Scan for the cell matching the given text and deliver its [X, Y] coordinate at center. 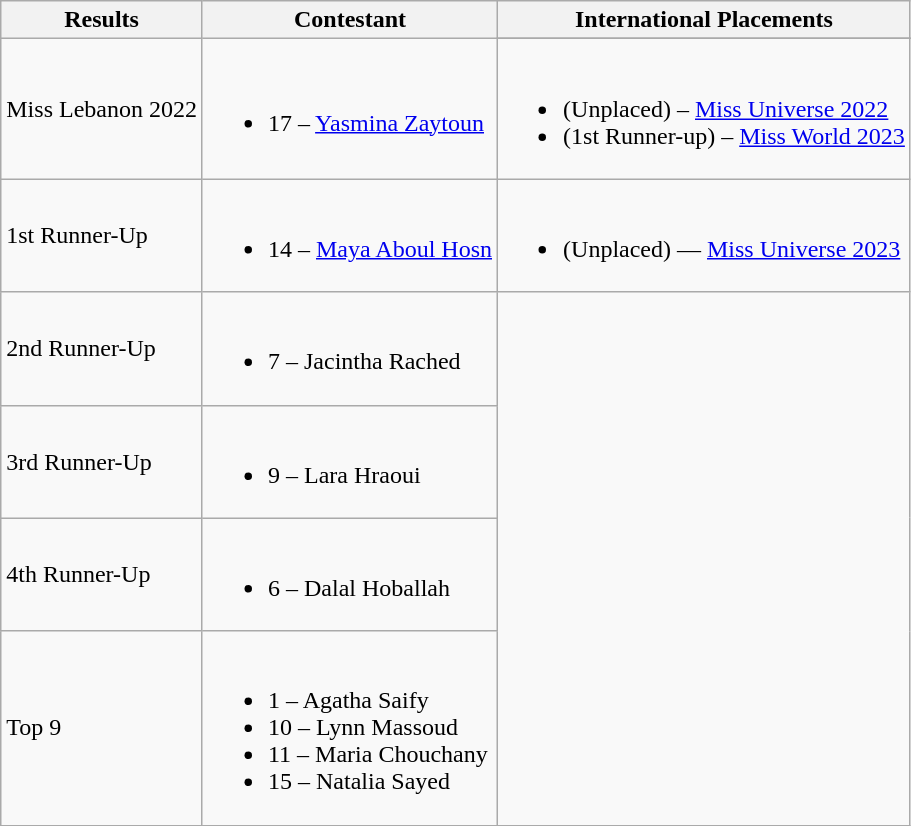
International Placements [704, 20]
7 – Jacintha Rached [350, 348]
6 – Dalal Hoballah [350, 574]
Results [102, 20]
(Unplaced) — Miss Universe 2023 [704, 236]
1 – Agatha Saify10 – Lynn Massoud11 – Maria Chouchany15 – Natalia Sayed [350, 728]
(Unplaced) – Miss Universe 2022(1st Runner-up) – Miss World 2023 [704, 109]
1st Runner-Up [102, 236]
9 – Lara Hraoui [350, 462]
Top 9 [102, 728]
Contestant [350, 20]
14 – Maya Aboul Hosn [350, 236]
2nd Runner-Up [102, 348]
4th Runner-Up [102, 574]
3rd Runner-Up [102, 462]
Miss Lebanon 2022 [102, 109]
17 – Yasmina Zaytoun [350, 109]
